Pinpoint the cell where the given text exists, returning its (X, Y) midpoint coordinate. 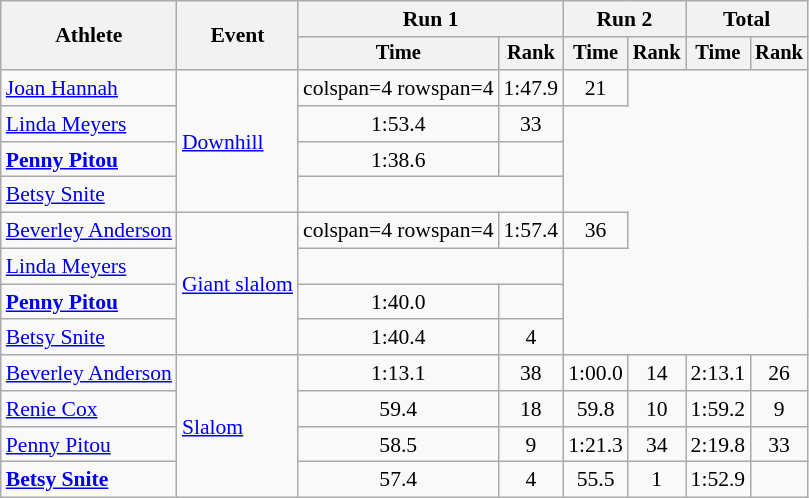
1:53.4 (398, 124)
26 (779, 373)
21 (596, 88)
1:57.4 (532, 231)
1:47.9 (532, 88)
Event (238, 36)
18 (532, 409)
1:59.2 (718, 409)
10 (657, 409)
36 (596, 231)
Total (747, 19)
Downhill (238, 141)
Run 1 (430, 19)
Giant slalom (238, 284)
1:21.3 (596, 445)
Slalom (238, 426)
57.4 (398, 480)
58.5 (398, 445)
Renie Cox (89, 409)
14 (657, 373)
Joan Hannah (89, 88)
34 (657, 445)
2:13.1 (718, 373)
1 (657, 480)
1:52.9 (718, 480)
55.5 (596, 480)
1:13.1 (398, 373)
2:19.8 (718, 445)
1:40.4 (398, 338)
59.8 (596, 409)
Athlete (89, 36)
1:00.0 (596, 373)
1:40.0 (398, 302)
Run 2 (624, 19)
38 (532, 373)
1:38.6 (398, 160)
59.4 (398, 409)
